Return the (X, Y) coordinate for the center point of the cell that contains the specified text.  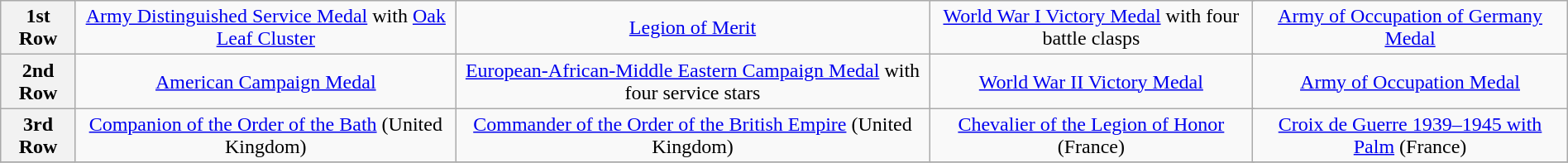
Army of Occupation Medal (1410, 81)
Companion of the Order of the Bath (United Kingdom) (265, 136)
European-African-Middle Eastern Campaign Medal with four service stars (693, 81)
Croix de Guerre 1939–1945 with Palm (France) (1410, 136)
3rd Row (38, 136)
Army of Occupation of Germany Medal (1410, 28)
World War I Victory Medal with four battle clasps (1092, 28)
2nd Row (38, 81)
Legion of Merit (693, 28)
Army Distinguished Service Medal with Oak Leaf Cluster (265, 28)
Commander of the Order of the British Empire (United Kingdom) (693, 136)
World War II Victory Medal (1092, 81)
1st Row (38, 28)
Chevalier of the Legion of Honor (France) (1092, 136)
American Campaign Medal (265, 81)
